Provide the [x, y] coordinate of the cell's center where the given text is located.  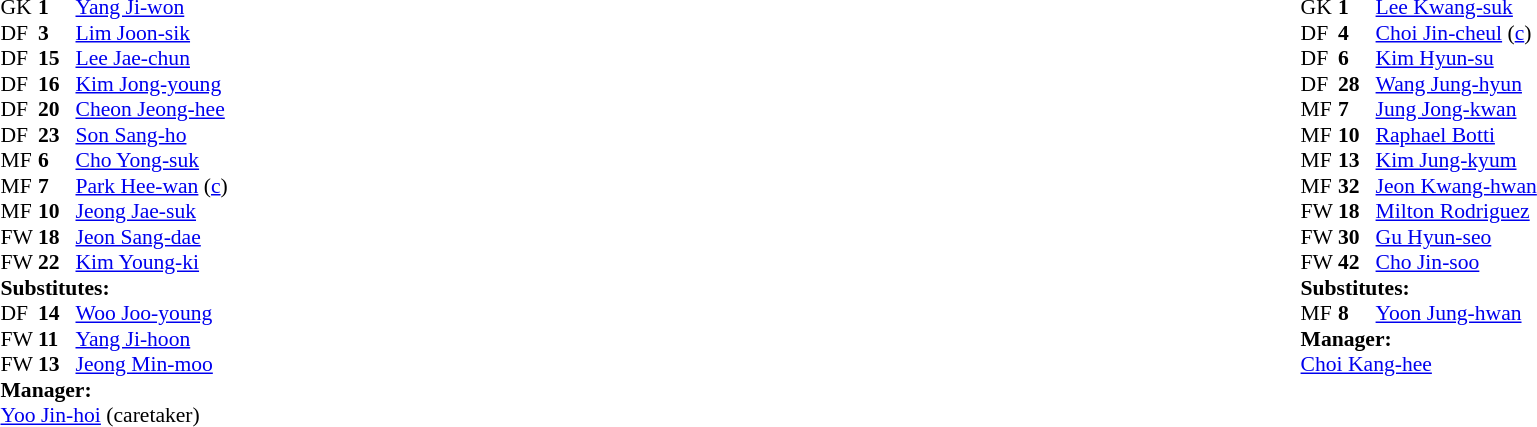
Milton Rodriguez [1456, 211]
Woo Joo-young [152, 313]
23 [57, 135]
Jeong Min-moo [152, 365]
8 [1357, 313]
Kim Young-ki [152, 263]
20 [57, 109]
28 [1357, 84]
Lee Jae-chun [152, 59]
Yoon Jung-hwan [1456, 313]
15 [57, 59]
Choi Jin-cheul (c) [1456, 33]
Park Hee-wan (c) [152, 186]
Wang Jung-hyun [1456, 84]
4 [1357, 33]
30 [1357, 237]
Son Sang-ho [152, 135]
16 [57, 84]
Raphael Botti [1456, 135]
Jeon Sang-dae [152, 237]
Yang Ji-hoon [152, 339]
22 [57, 263]
Kim Hyun-su [1456, 59]
Cho Yong-suk [152, 161]
11 [57, 339]
Kim Jung-kyum [1456, 161]
Lim Joon-sik [152, 33]
Gu Hyun-seo [1456, 237]
Cho Jin-soo [1456, 263]
42 [1357, 263]
Kim Jong-young [152, 84]
32 [1357, 186]
14 [57, 313]
Choi Kang-hee [1419, 365]
Cheon Jeong-hee [152, 109]
Jung Jong-kwan [1456, 109]
Jeon Kwang-hwan [1456, 186]
Jeong Jae-suk [152, 211]
3 [57, 33]
